Capture the cell that displays the provided text and extract its [X, Y] central coordinate. 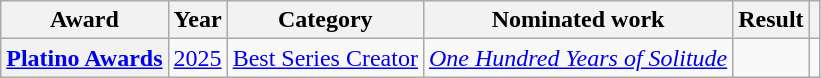
Platino Awards [84, 58]
Nominated work [578, 20]
One Hundred Years of Solitude [578, 58]
2025 [198, 58]
Award [84, 20]
Best Series Creator [325, 58]
Category [325, 20]
Year [198, 20]
Result [771, 20]
